Pinpoint the cell where the given text exists, returning its [X, Y] midpoint coordinate. 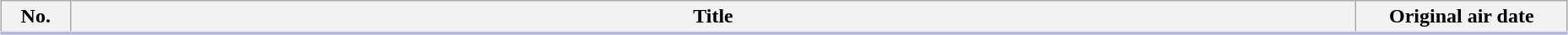
Title [713, 17]
Original air date [1462, 17]
No. [35, 17]
